Return the [X, Y] coordinate for the center point of the cell that contains the specified text.  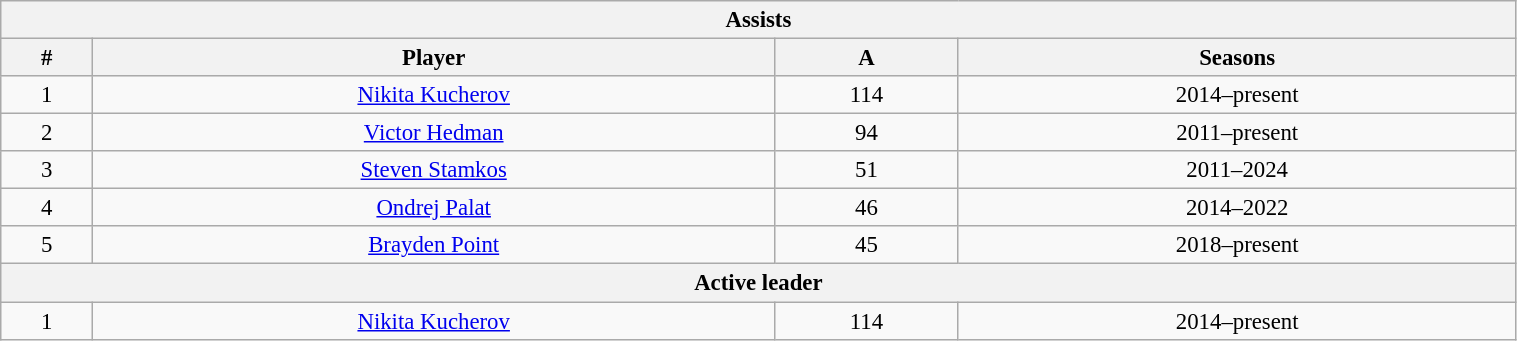
2018–present [1237, 245]
46 [867, 208]
2011–2024 [1237, 170]
Assists [758, 20]
A [867, 58]
Victor Hedman [434, 133]
Brayden Point [434, 245]
2011–present [1237, 133]
Seasons [1237, 58]
3 [47, 170]
4 [47, 208]
5 [47, 245]
51 [867, 170]
Steven Stamkos [434, 170]
Player [434, 58]
2 [47, 133]
# [47, 58]
Active leader [758, 283]
45 [867, 245]
94 [867, 133]
2014–2022 [1237, 208]
Ondrej Palat [434, 208]
